Output the [X, Y] coordinate of the center of the cell containing the given text.  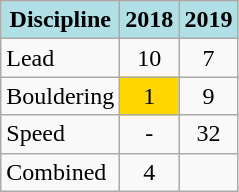
1 [150, 96]
Lead [60, 58]
32 [208, 134]
2018 [150, 20]
2019 [208, 20]
7 [208, 58]
4 [150, 172]
- [150, 134]
9 [208, 96]
10 [150, 58]
Speed [60, 134]
Discipline [60, 20]
Bouldering [60, 96]
Combined [60, 172]
